Identify which cell holds the provided text, then report its [x, y] central coordinate. 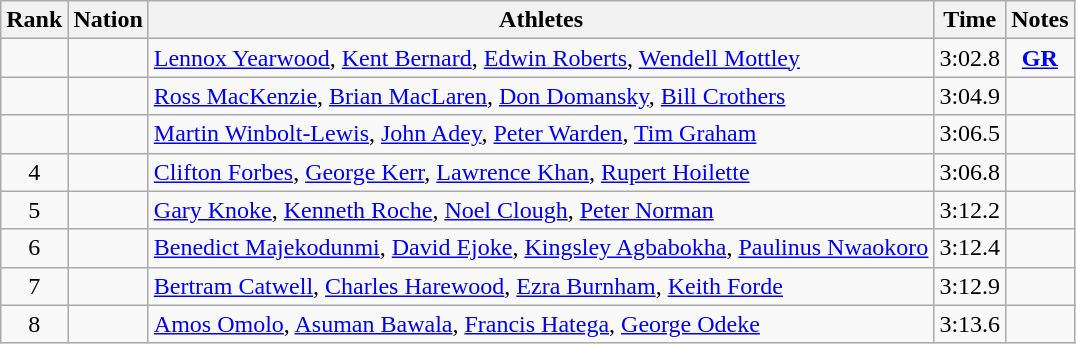
3:02.8 [970, 58]
3:12.4 [970, 248]
Ross MacKenzie, Brian MacLaren, Don Domansky, Bill Crothers [541, 96]
Athletes [541, 20]
Nation [108, 20]
Gary Knoke, Kenneth Roche, Noel Clough, Peter Norman [541, 210]
Martin Winbolt-Lewis, John Adey, Peter Warden, Tim Graham [541, 134]
Clifton Forbes, George Kerr, Lawrence Khan, Rupert Hoilette [541, 172]
GR [1040, 58]
Notes [1040, 20]
3:06.8 [970, 172]
8 [34, 324]
Bertram Catwell, Charles Harewood, Ezra Burnham, Keith Forde [541, 286]
Lennox Yearwood, Kent Bernard, Edwin Roberts, Wendell Mottley [541, 58]
7 [34, 286]
5 [34, 210]
3:12.9 [970, 286]
Time [970, 20]
Benedict Majekodunmi, David Ejoke, Kingsley Agbabokha, Paulinus Nwaokoro [541, 248]
3:12.2 [970, 210]
Rank [34, 20]
3:13.6 [970, 324]
6 [34, 248]
4 [34, 172]
3:04.9 [970, 96]
Amos Omolo, Asuman Bawala, Francis Hatega, George Odeke [541, 324]
3:06.5 [970, 134]
